Search for the cell housing the specified text and yield its (X, Y) center coordinate. 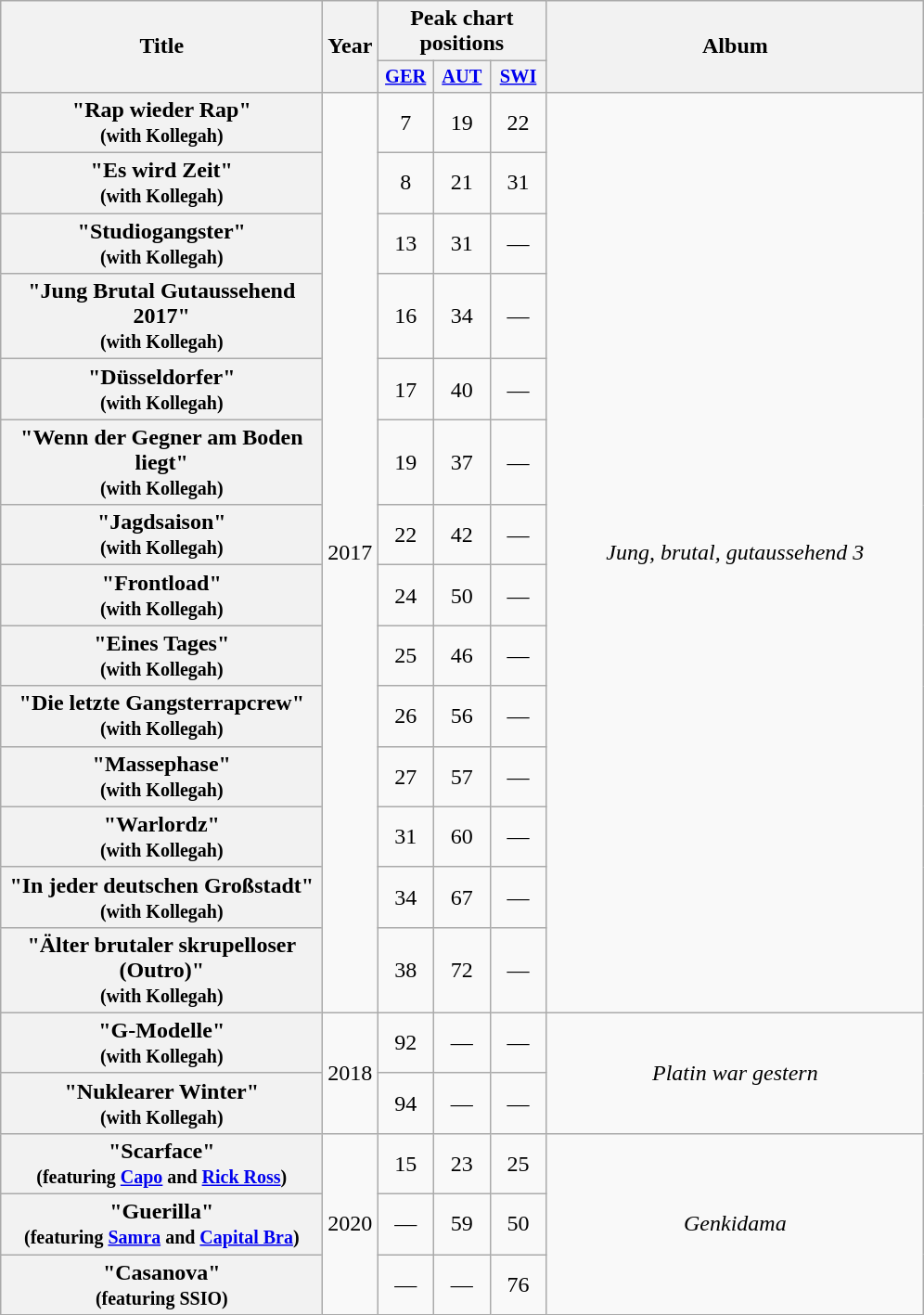
2018 (351, 1073)
92 (406, 1043)
17 (406, 390)
Genkidama (735, 1223)
40 (462, 390)
16 (406, 316)
27 (406, 776)
Album (735, 46)
Year (351, 46)
13 (406, 243)
"Es wird Zeit"(with Kollegah) (161, 184)
"Düsseldorfer"(with Kollegah) (161, 390)
21 (462, 184)
"Jung Brutal Gutaussehend 2017"(with Kollegah) (161, 316)
"Wenn der Gegner am Boden liegt"(with Kollegah) (161, 462)
72 (462, 970)
"Jagdsaison"(with Kollegah) (161, 535)
26 (406, 716)
Peak chart positions (462, 32)
"G-Modelle"(with Kollegah) (161, 1043)
67 (462, 896)
94 (406, 1102)
"Die letzte Gangsterrapcrew"(with Kollegah) (161, 716)
"Warlordz"(with Kollegah) (161, 837)
57 (462, 776)
"Nuklearer Winter"(with Kollegah) (161, 1102)
"Rap wieder Rap"(with Kollegah) (161, 122)
Title (161, 46)
Jung, brutal, gutaussehend 3 (735, 552)
24 (406, 596)
2017 (351, 552)
"Eines Tages"(with Kollegah) (161, 655)
"Frontload"(with Kollegah) (161, 596)
46 (462, 655)
"In jeder deutschen Großstadt"(with Kollegah) (161, 896)
38 (406, 970)
76 (518, 1284)
8 (406, 184)
AUT (462, 77)
GER (406, 77)
2020 (351, 1223)
"Studiogangster"(with Kollegah) (161, 243)
42 (462, 535)
23 (462, 1164)
"Scarface"(featuring Capo and Rick Ross) (161, 1164)
56 (462, 716)
37 (462, 462)
"Guerilla"(featuring Samra and Capital Bra) (161, 1225)
"Casanova"(featuring SSIO) (161, 1284)
SWI (518, 77)
7 (406, 122)
"Älter brutaler skrupelloser (Outro)"(with Kollegah) (161, 970)
"Massephase"(with Kollegah) (161, 776)
59 (462, 1225)
60 (462, 837)
15 (406, 1164)
Platin war gestern (735, 1073)
